Output the [x, y] coordinate of the center of the cell containing the given text.  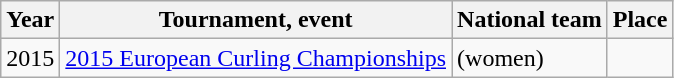
Tournament, event [256, 20]
2015 European Curling Championships [256, 58]
(women) [530, 58]
2015 [30, 58]
Year [30, 20]
Place [640, 20]
National team [530, 20]
